Return [X, Y] of the center of cell containing provided text 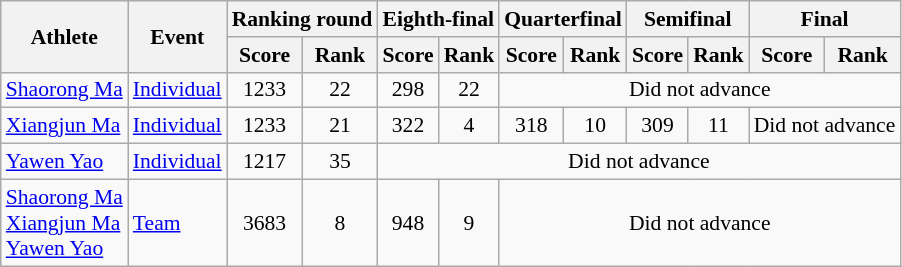
35 [340, 162]
Eighth-final [438, 19]
Athlete [64, 36]
4 [470, 126]
322 [408, 126]
21 [340, 126]
8 [340, 222]
1217 [265, 162]
309 [658, 126]
Team [178, 222]
Yawen Yao [64, 162]
Event [178, 36]
Shaorong Ma Xiangjun Ma Yawen Yao [64, 222]
Semifinal [688, 19]
3683 [265, 222]
948 [408, 222]
Xiangjun Ma [64, 126]
Shaorong Ma [64, 90]
11 [718, 126]
Ranking round [302, 19]
318 [531, 126]
Quarterfinal [563, 19]
Final [825, 19]
10 [594, 126]
9 [470, 222]
298 [408, 90]
